Scan for the cell matching the given text and deliver its [x, y] coordinate at center. 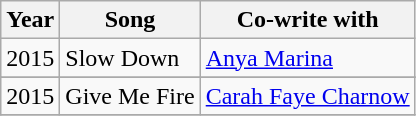
Song [130, 20]
Year [30, 20]
Give Me Fire [130, 96]
Carah Faye Charnow [308, 96]
Co-write with [308, 20]
Anya Marina [308, 58]
Slow Down [130, 58]
